Scan for the cell matching the given text and deliver its (X, Y) coordinate at center. 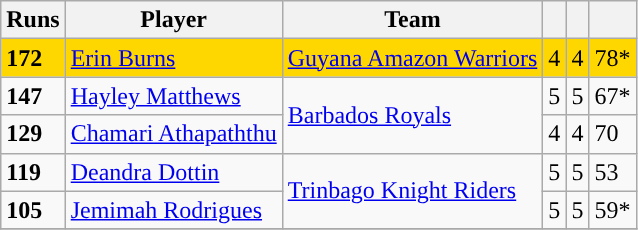
105 (33, 210)
Player (174, 20)
147 (33, 96)
Erin Burns (174, 58)
67* (612, 96)
172 (33, 58)
Team (412, 20)
78* (612, 58)
Guyana Amazon Warriors (412, 58)
119 (33, 172)
53 (612, 172)
Deandra Dottin (174, 172)
59* (612, 210)
Chamari Athapaththu (174, 134)
129 (33, 134)
Jemimah Rodrigues (174, 210)
70 (612, 134)
Barbados Royals (412, 115)
Hayley Matthews (174, 96)
Runs (33, 20)
Trinbago Knight Riders (412, 191)
